Scan for the cell matching the given text and deliver its (X, Y) coordinate at center. 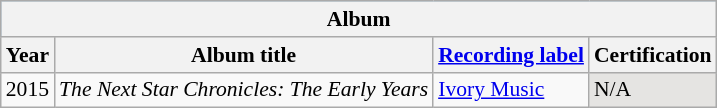
Certification (653, 55)
Year (28, 55)
Album (359, 19)
2015 (28, 90)
N/A (653, 90)
Album title (244, 55)
Recording label (511, 55)
Ivory Music (511, 90)
The Next Star Chronicles: The Early Years (244, 90)
